Identify which cell holds the provided text, then report its [x, y] central coordinate. 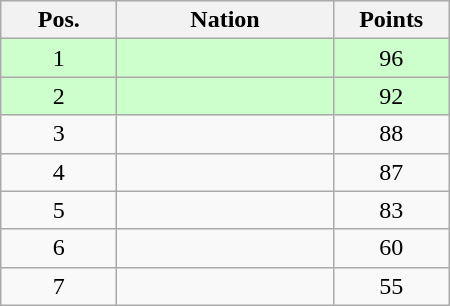
92 [391, 96]
Nation [225, 20]
55 [391, 286]
60 [391, 248]
1 [59, 58]
87 [391, 172]
96 [391, 58]
5 [59, 210]
83 [391, 210]
88 [391, 134]
6 [59, 248]
Pos. [59, 20]
2 [59, 96]
Points [391, 20]
3 [59, 134]
7 [59, 286]
4 [59, 172]
